Search for the cell housing the specified text and yield its (x, y) center coordinate. 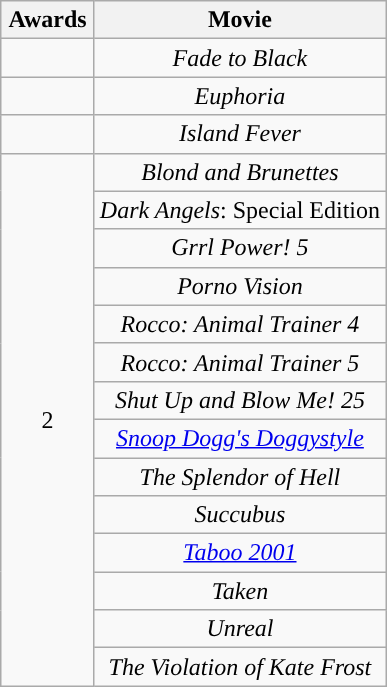
Blond and Brunettes (240, 172)
Euphoria (240, 96)
Grrl Power! 5 (240, 248)
Taken (240, 591)
Rocco: Animal Trainer 4 (240, 324)
Dark Angels: Special Edition (240, 210)
Taboo 2001 (240, 553)
The Splendor of Hell (240, 477)
The Violation of Kate Frost (240, 667)
Porno Vision (240, 286)
Movie (240, 20)
Rocco: Animal Trainer 5 (240, 362)
Succubus (240, 515)
2 (48, 420)
Fade to Black (240, 58)
Unreal (240, 629)
Shut Up and Blow Me! 25 (240, 400)
Island Fever (240, 134)
Awards (48, 20)
Snoop Dogg's Doggystyle (240, 438)
